Find where the given text appears and provide that cell's center as (X, Y) coordinate. 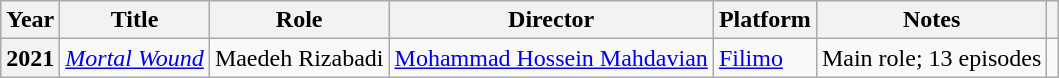
Role (299, 20)
Mortal Wound (135, 58)
Main role; 13 episodes (931, 58)
Year (30, 20)
Director (551, 20)
Platform (764, 20)
Notes (931, 20)
Maedeh Rizabadi (299, 58)
Mohammad Hossein Mahdavian (551, 58)
Title (135, 20)
Filimo (764, 58)
2021 (30, 58)
